Provide the [X, Y] coordinate of the cell's center where the given text is located.  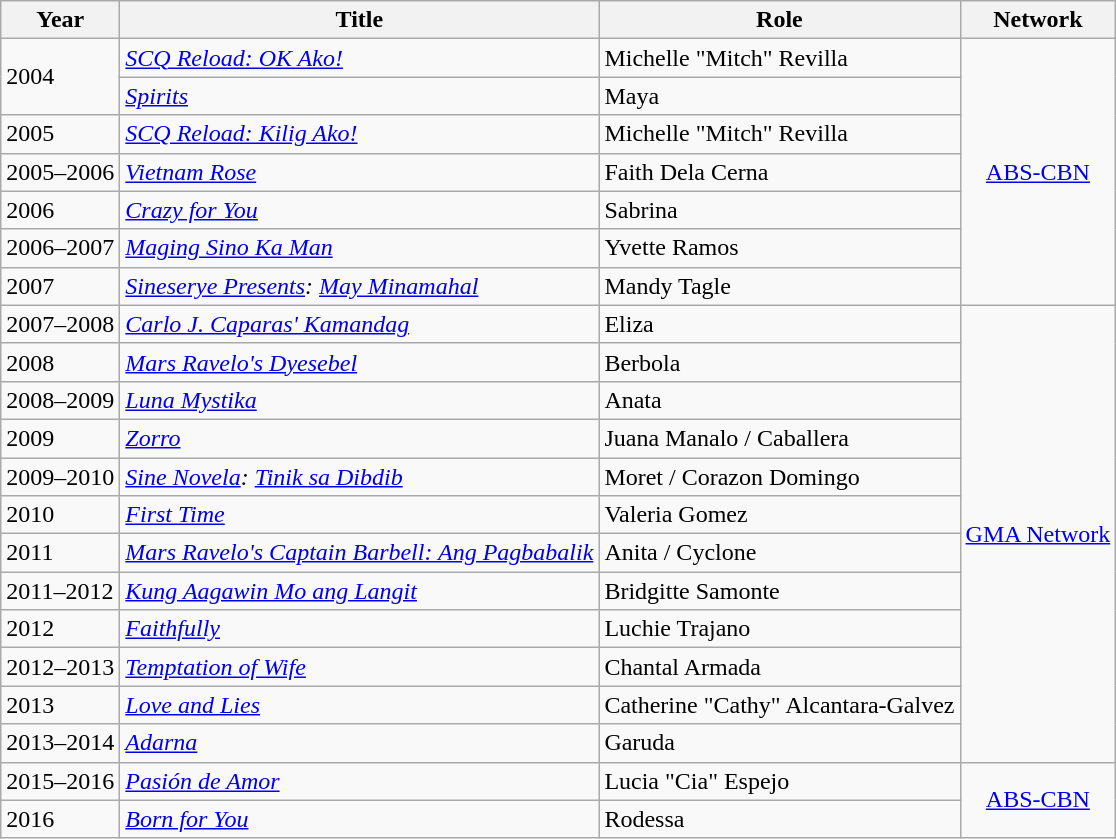
Maya [780, 96]
Maging Sino Ka Man [360, 248]
2013–2014 [60, 743]
2005 [60, 134]
Faithfully [360, 629]
2007–2008 [60, 324]
Luna Mystika [360, 400]
Yvette Ramos [780, 248]
Mars Ravelo's Captain Barbell: Ang Pagbabalik [360, 553]
2007 [60, 286]
Year [60, 20]
Kung Aagawin Mo ang Langit [360, 591]
Vietnam Rose [360, 172]
Catherine "Cathy" Alcantara-Galvez [780, 705]
2016 [60, 819]
SCQ Reload: Kilig Ako! [360, 134]
Chantal Armada [780, 667]
2006–2007 [60, 248]
2012–2013 [60, 667]
Adarna [360, 743]
Spirits [360, 96]
Faith Dela Cerna [780, 172]
GMA Network [1038, 534]
2011 [60, 553]
Mandy Tagle [780, 286]
2008 [60, 362]
Juana Manalo / Caballera [780, 438]
Zorro [360, 438]
Sabrina [780, 210]
Born for You [360, 819]
2010 [60, 515]
Anata [780, 400]
2012 [60, 629]
Temptation of Wife [360, 667]
Network [1038, 20]
2008–2009 [60, 400]
Crazy for You [360, 210]
2015–2016 [60, 781]
Bridgitte Samonte [780, 591]
2004 [60, 77]
Valeria Gomez [780, 515]
Sine Novela: Tinik sa Dibdib [360, 477]
2013 [60, 705]
Eliza [780, 324]
Rodessa [780, 819]
SCQ Reload: OK Ako! [360, 58]
Love and Lies [360, 705]
Role [780, 20]
First Time [360, 515]
Garuda [780, 743]
Berbola [780, 362]
Luchie Trajano [780, 629]
Lucia "Cia" Espejo [780, 781]
2006 [60, 210]
2005–2006 [60, 172]
Mars Ravelo's Dyesebel [360, 362]
2009 [60, 438]
Title [360, 20]
Anita / Cyclone [780, 553]
2011–2012 [60, 591]
Pasión de Amor [360, 781]
Sineserye Presents: May Minamahal [360, 286]
2009–2010 [60, 477]
Carlo J. Caparas' Kamandag [360, 324]
Moret / Corazon Domingo [780, 477]
